For the text-containing cell, return its midpoint in (x, y) coordinate format. 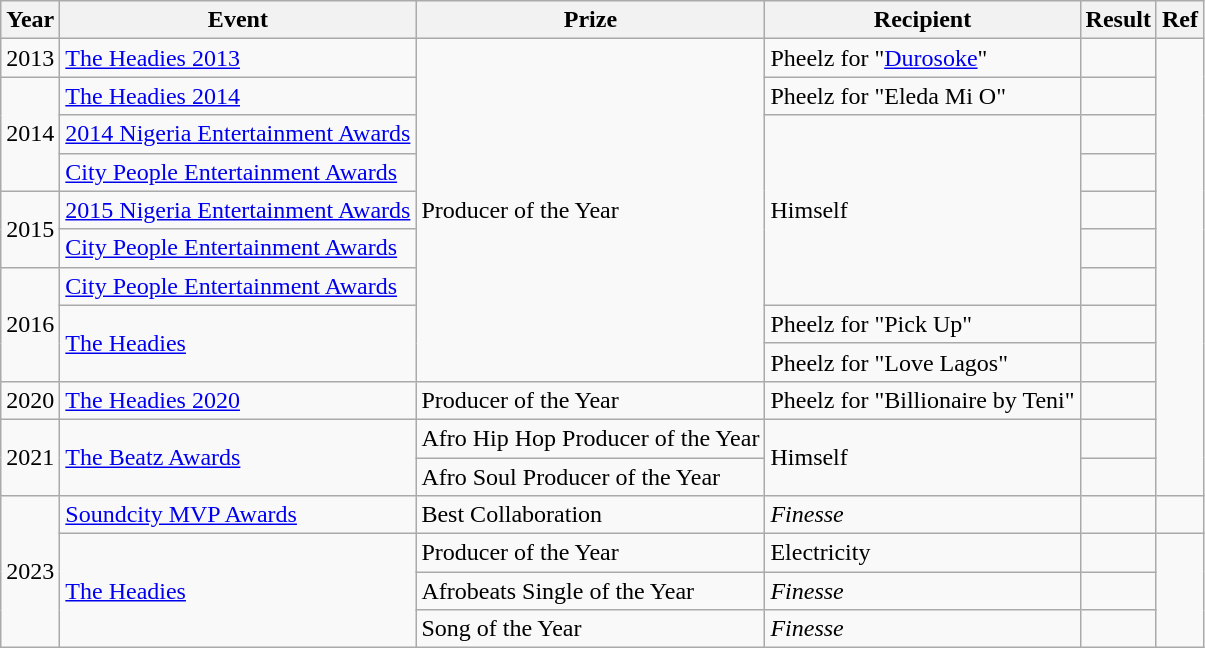
Pheelz for "Pick Up" (922, 324)
2020 (30, 400)
Result (1118, 20)
The Beatz Awards (238, 457)
Electricity (922, 553)
Ref (1180, 20)
Pheelz for "Love Lagos" (922, 362)
Recipient (922, 20)
Pheelz for "Eleda Mi O" (922, 96)
Pheelz for "Billionaire by Teni" (922, 400)
2014 (30, 134)
Song of the Year (590, 629)
The Headies 2020 (238, 400)
Year (30, 20)
2016 (30, 324)
The Headies 2013 (238, 58)
2013 (30, 58)
Event (238, 20)
2023 (30, 572)
Afro Soul Producer of the Year (590, 477)
Afrobeats Single of the Year (590, 591)
2014 Nigeria Entertainment Awards (238, 134)
Afro Hip Hop Producer of the Year (590, 438)
Pheelz for "Durosoke" (922, 58)
2015 Nigeria Entertainment Awards (238, 210)
Best Collaboration (590, 515)
Soundcity MVP Awards (238, 515)
The Headies 2014 (238, 96)
Prize (590, 20)
2015 (30, 229)
2021 (30, 457)
